Return (X, Y) of the center of cell containing provided text 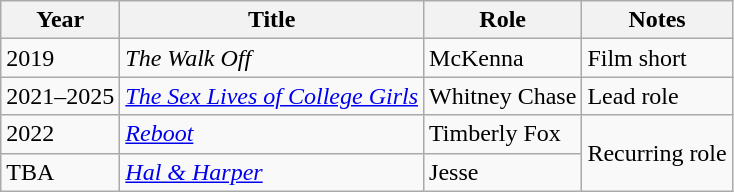
Reboot (272, 134)
Year (60, 20)
Hal & Harper (272, 172)
Jesse (503, 172)
2019 (60, 58)
Whitney Chase (503, 96)
The Sex Lives of College Girls (272, 96)
TBA (60, 172)
Film short (657, 58)
McKenna (503, 58)
Timberly Fox (503, 134)
Role (503, 20)
Title (272, 20)
Recurring role (657, 153)
Lead role (657, 96)
2022 (60, 134)
The Walk Off (272, 58)
2021–2025 (60, 96)
Notes (657, 20)
